From the cell containing the given text, extract its center point as [X, Y] coordinate. 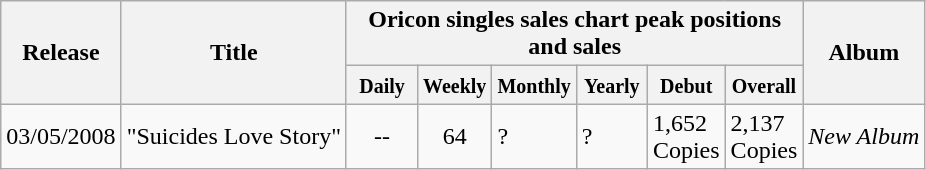
-- [382, 136]
Monthly [534, 85]
Oricon singles sales chart peak positions and sales [574, 34]
Yearly [612, 85]
2,137 Copies [764, 136]
64 [455, 136]
Release [61, 52]
"Suicides Love Story" [234, 136]
Weekly [455, 85]
1,652 Copies [686, 136]
Album [864, 52]
Title [234, 52]
Overall [764, 85]
New Album [864, 136]
Debut [686, 85]
Daily [382, 85]
03/05/2008 [61, 136]
